Capture the cell that displays the provided text and extract its [x, y] central coordinate. 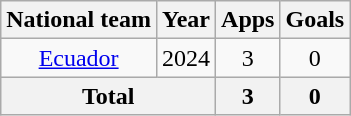
Apps [248, 20]
Total [108, 96]
Ecuador [79, 58]
Goals [315, 20]
National team [79, 20]
Year [186, 20]
2024 [186, 58]
